From the cell containing the given text, extract its center point as (x, y) coordinate. 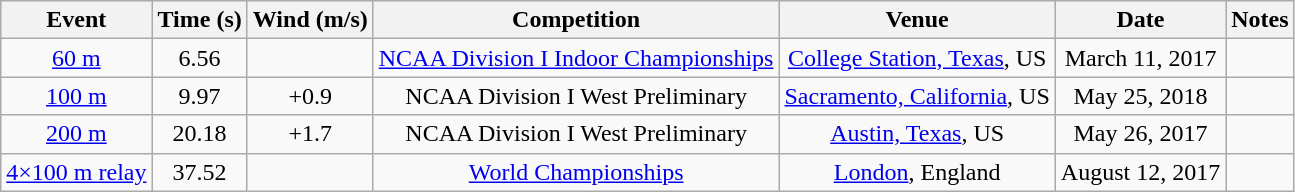
20.18 (200, 134)
May 25, 2018 (1140, 96)
Date (1140, 20)
Austin, Texas, US (917, 134)
Wind (m/s) (310, 20)
NCAA Division I Indoor Championships (576, 58)
4×100 m relay (76, 172)
+0.9 (310, 96)
37.52 (200, 172)
March 11, 2017 (1140, 58)
60 m (76, 58)
World Championships (576, 172)
August 12, 2017 (1140, 172)
Venue (917, 20)
Sacramento, California, US (917, 96)
May 26, 2017 (1140, 134)
Time (s) (200, 20)
London, England (917, 172)
200 m (76, 134)
Notes (1260, 20)
+1.7 (310, 134)
College Station, Texas, US (917, 58)
9.97 (200, 96)
Event (76, 20)
6.56 (200, 58)
Competition (576, 20)
100 m (76, 96)
